Capture the cell that displays the provided text and extract its [x, y] central coordinate. 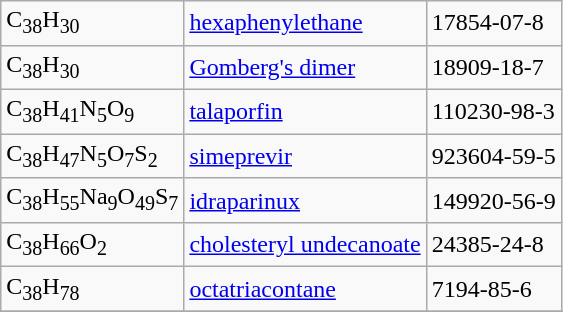
149920-56-9 [494, 200]
simeprevir [305, 156]
Gomberg's dimer [305, 67]
C38H55Na9O49S7 [92, 200]
C38H66O2 [92, 244]
923604-59-5 [494, 156]
24385-24-8 [494, 244]
7194-85-6 [494, 289]
18909-18-7 [494, 67]
C38H41N5O9 [92, 111]
17854-07-8 [494, 23]
cholesteryl undecanoate [305, 244]
110230-98-3 [494, 111]
C38H47N5O7S2 [92, 156]
hexaphenylethane [305, 23]
talaporfin [305, 111]
idraparinux [305, 200]
C38H78 [92, 289]
octatriacontane [305, 289]
